Search for the cell housing the specified text and yield its (X, Y) center coordinate. 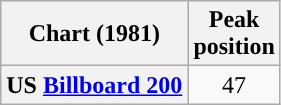
47 (234, 85)
Peakposition (234, 34)
Chart (1981) (94, 34)
US Billboard 200 (94, 85)
